Capture the cell that displays the provided text and extract its (x, y) central coordinate. 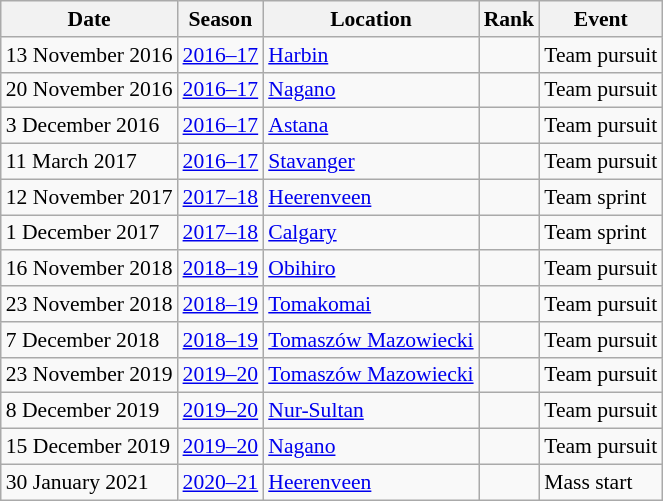
Event (600, 19)
Rank (510, 19)
23 November 2018 (90, 304)
Season (221, 19)
13 November 2016 (90, 55)
Stavanger (370, 162)
11 March 2017 (90, 162)
Astana (370, 126)
Obihiro (370, 269)
7 December 2018 (90, 340)
Harbin (370, 55)
30 January 2021 (90, 482)
2020–21 (221, 482)
20 November 2016 (90, 90)
Date (90, 19)
Mass start (600, 482)
15 December 2019 (90, 447)
12 November 2017 (90, 197)
Location (370, 19)
23 November 2019 (90, 375)
Tomakomai (370, 304)
Calgary (370, 233)
16 November 2018 (90, 269)
3 December 2016 (90, 126)
1 December 2017 (90, 233)
8 December 2019 (90, 411)
Nur-Sultan (370, 411)
